Find where the given text appears and provide that cell's center as [x, y] coordinate. 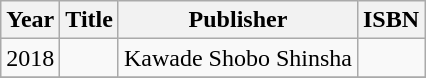
Publisher [238, 20]
Year [30, 20]
Kawade Shobo Shinsha [238, 58]
Title [90, 20]
2018 [30, 58]
ISBN [390, 20]
